Return the [x, y] coordinate for the center point of the cell that contains the specified text.  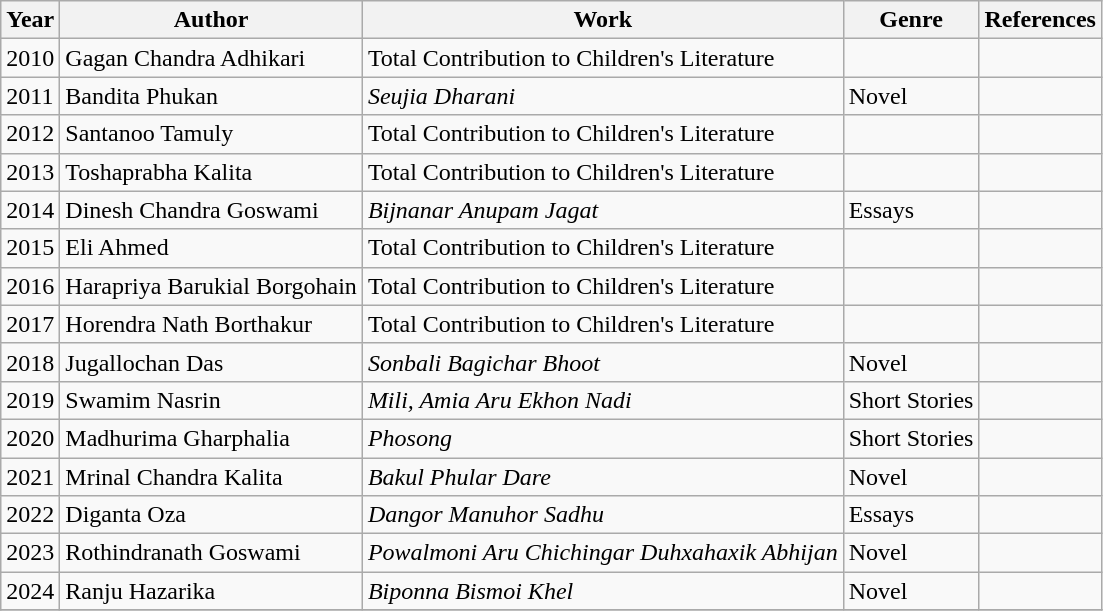
Sonbali Bagichar Bhoot [602, 362]
Harapriya Barukial Borgohain [212, 286]
Jugallochan Das [212, 362]
2011 [30, 96]
Year [30, 20]
Diganta Oza [212, 515]
2021 [30, 477]
2015 [30, 248]
2024 [30, 591]
Horendra Nath Borthakur [212, 324]
Mrinal Chandra Kalita [212, 477]
Toshaprabha Kalita [212, 172]
References [1040, 20]
Genre [911, 20]
Mili, Amia Aru Ekhon Nadi [602, 400]
Dinesh Chandra Goswami [212, 210]
Dangor Manuhor Sadhu [602, 515]
Phosong [602, 438]
Ranju Hazarika [212, 591]
Santanoo Tamuly [212, 134]
Madhurima Gharphalia [212, 438]
Work [602, 20]
2022 [30, 515]
2012 [30, 134]
2016 [30, 286]
2013 [30, 172]
Swamim Nasrin [212, 400]
2018 [30, 362]
Bijnanar Anupam Jagat [602, 210]
Seujia Dharani [602, 96]
2020 [30, 438]
Biponna Bismoi Khel [602, 591]
Bandita Phukan [212, 96]
2023 [30, 553]
Powalmoni Aru Chichingar Duhxahaxik Abhijan [602, 553]
Bakul Phular Dare [602, 477]
Eli Ahmed [212, 248]
Gagan Chandra Adhikari [212, 58]
Author [212, 20]
Rothindranath Goswami [212, 553]
2019 [30, 400]
2014 [30, 210]
2017 [30, 324]
2010 [30, 58]
